Extract the (x, y) coordinate from the center of the cell holding the provided text.  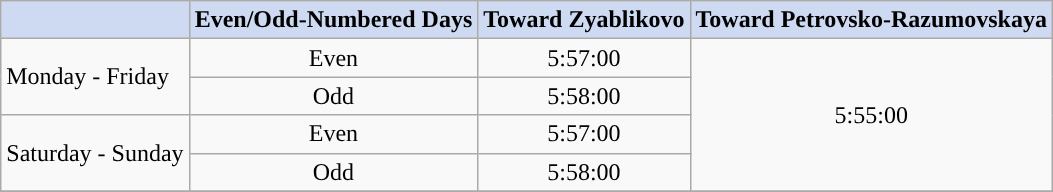
Toward Petrovsko-Razumovskaya (871, 20)
Even/Odd-Numbered Days (334, 20)
Monday - Friday (95, 77)
Saturday - Sunday (95, 153)
Toward Zyablikovo (584, 20)
5:55:00 (871, 115)
